Output the (X, Y) coordinate of the center of the cell containing the given text.  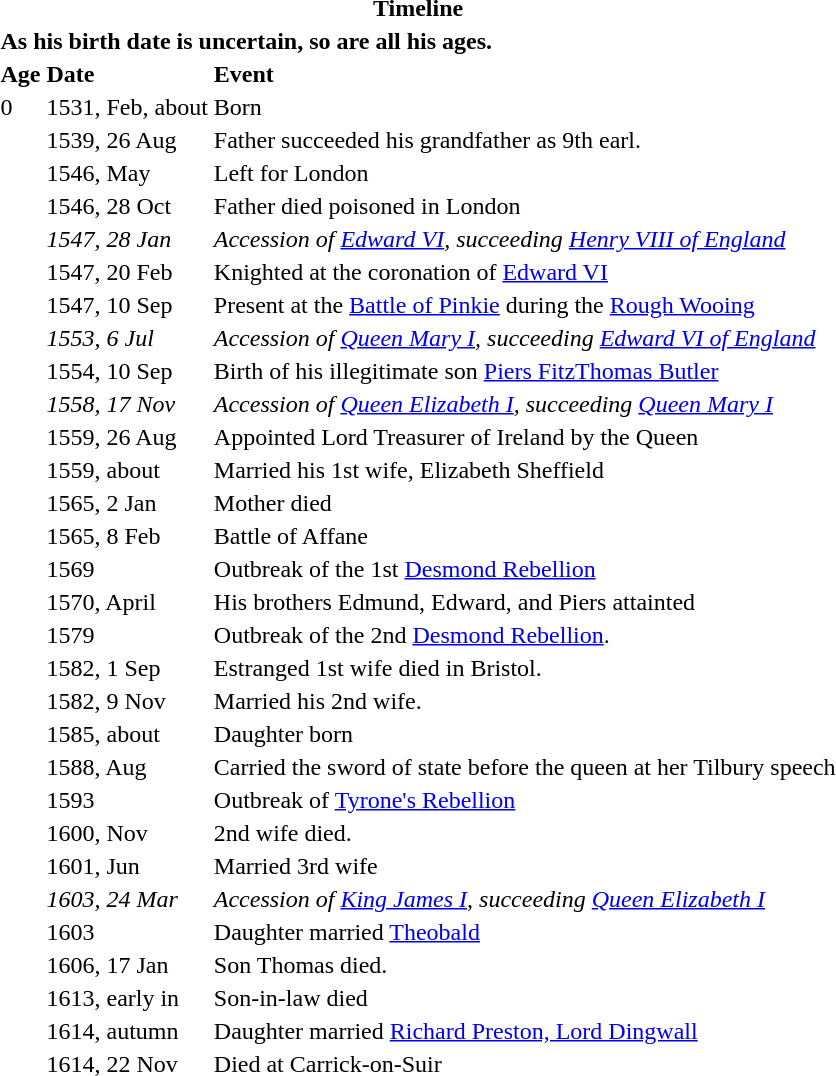
1559, 26 Aug (127, 437)
1600, Nov (127, 833)
1559, about (127, 470)
1539, 26 Aug (127, 140)
1565, 8 Feb (127, 536)
1531, Feb, about (127, 107)
1601, Jun (127, 866)
1606, 17 Jan (127, 965)
1582, 1 Sep (127, 668)
1554, 10 Sep (127, 371)
1585, about (127, 734)
1553, 6 Jul (127, 338)
1603, 24 Mar (127, 899)
1547, 10 Sep (127, 305)
1546, 28 Oct (127, 206)
1570, April (127, 602)
Date (127, 74)
1546, May (127, 173)
1614, autumn (127, 1031)
1582, 9 Nov (127, 701)
1558, 17 Nov (127, 404)
1547, 28 Jan (127, 239)
1569 (127, 569)
1603 (127, 932)
1613, early in (127, 998)
1588, Aug (127, 767)
1593 (127, 800)
1547, 20 Feb (127, 272)
1579 (127, 635)
1565, 2 Jan (127, 503)
